For the text-containing cell, return its midpoint in [X, Y] coordinate format. 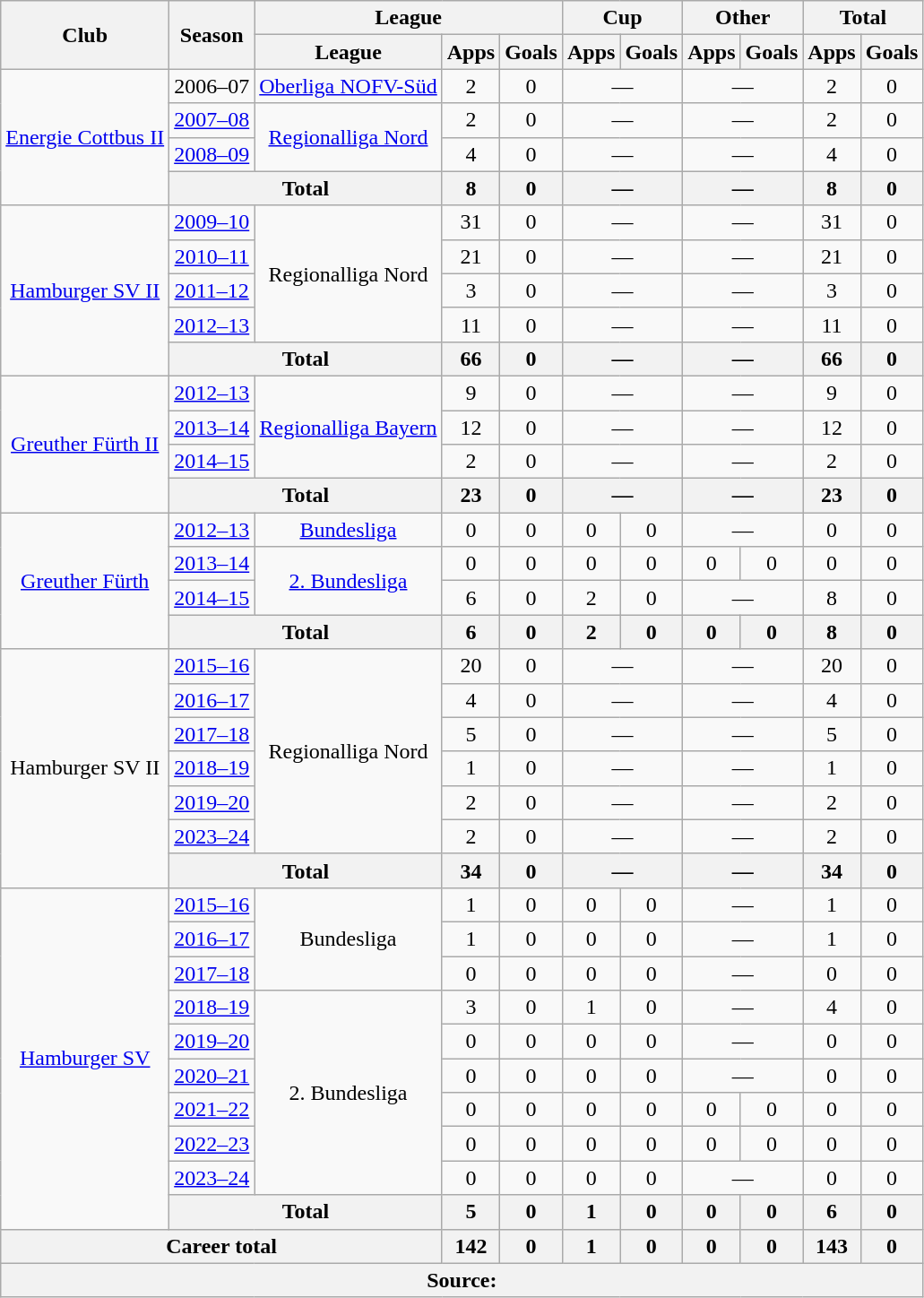
Greuther Fürth II [85, 444]
Other [743, 18]
2022–23 [212, 1144]
2021–22 [212, 1110]
2009–10 [212, 222]
Source: [462, 1280]
Greuther Fürth [85, 581]
2020–21 [212, 1076]
Season [212, 35]
Cup [622, 18]
Energie Cottbus II [85, 137]
Club [85, 35]
Hamburger SV [85, 1058]
2006–07 [212, 86]
2008–09 [212, 154]
Oberliga NOFV-Süd [349, 86]
142 [471, 1246]
2007–08 [212, 120]
2010–11 [212, 256]
2011–12 [212, 290]
143 [832, 1246]
Career total [221, 1246]
Regionalliga Bayern [349, 427]
